Pinpoint the cell where the given text exists, returning its [x, y] midpoint coordinate. 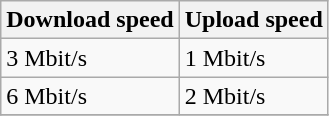
1 Mbit/s [254, 58]
6 Mbit/s [90, 96]
Download speed [90, 20]
2 Mbit/s [254, 96]
3 Mbit/s [90, 58]
Upload speed [254, 20]
